Scan for the cell matching the given text and deliver its (X, Y) coordinate at center. 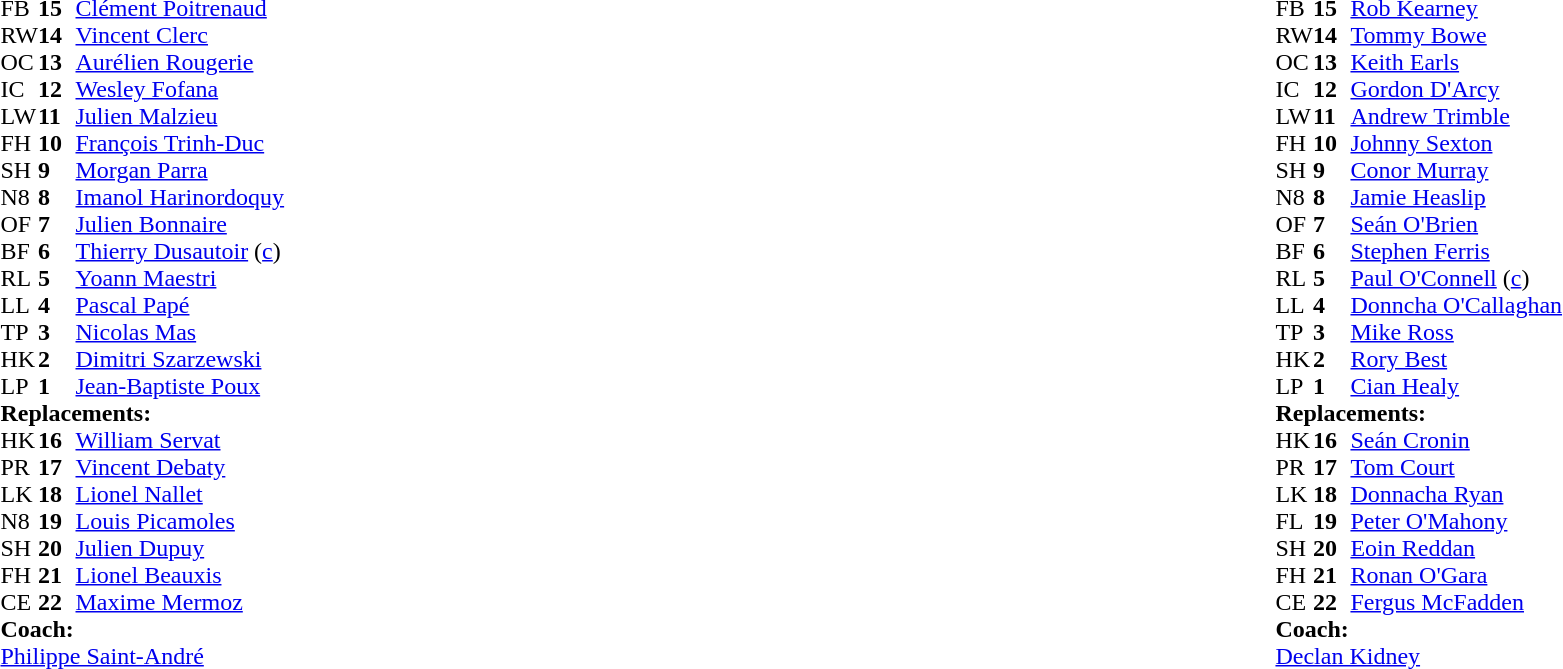
Ronan O'Gara (1456, 576)
Louis Picamoles (180, 522)
Vincent Clerc (180, 36)
Tom Court (1456, 468)
Andrew Trimble (1456, 116)
Conor Murray (1456, 170)
Maxime Mermoz (180, 602)
Tommy Bowe (1456, 36)
Rory Best (1456, 360)
Stephen Ferris (1456, 252)
Keith Earls (1456, 62)
Nicolas Mas (180, 332)
Mike Ross (1456, 332)
Fergus McFadden (1456, 602)
Johnny Sexton (1456, 144)
Jean-Baptiste Poux (180, 386)
Julien Dupuy (180, 548)
Pascal Papé (180, 306)
Peter O'Mahony (1456, 522)
Cian Healy (1456, 386)
Julien Bonnaire (180, 224)
Lionel Beauxis (180, 576)
Julien Malzieu (180, 116)
FL (1294, 522)
Lionel Nallet (180, 494)
Donnacha Ryan (1456, 494)
Declan Kidney (1418, 656)
Eoin Reddan (1456, 548)
François Trinh-Duc (180, 144)
Vincent Debaty (180, 468)
Jamie Heaslip (1456, 198)
William Servat (180, 440)
Imanol Harinordoquy (180, 198)
Thierry Dusautoir (c) (180, 252)
Philippe Saint-André (142, 656)
Donncha O'Callaghan (1456, 306)
Wesley Fofana (180, 90)
Paul O'Connell (c) (1456, 278)
Dimitri Szarzewski (180, 360)
Aurélien Rougerie (180, 62)
Yoann Maestri (180, 278)
Gordon D'Arcy (1456, 90)
Seán O'Brien (1456, 224)
Morgan Parra (180, 170)
Seán Cronin (1456, 440)
